Output the (X, Y) coordinate of the center of the cell containing the given text.  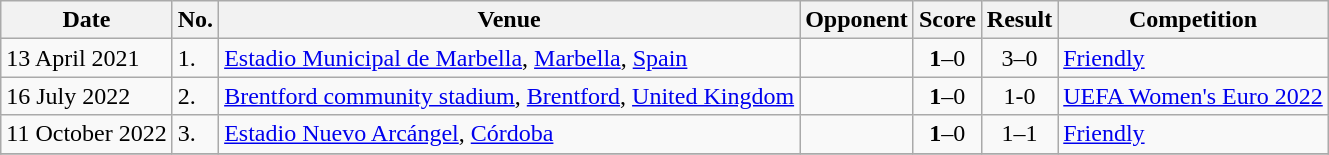
16 July 2022 (86, 96)
Result (1019, 20)
1-0 (1019, 96)
Score (947, 20)
UEFA Women's Euro 2022 (1194, 96)
1–1 (1019, 134)
Opponent (857, 20)
3–0 (1019, 58)
Estadio Nuevo Arcángel, Córdoba (510, 134)
No. (195, 20)
Brentford community stadium, Brentford, United Kingdom (510, 96)
Venue (510, 20)
2. (195, 96)
Estadio Municipal de Marbella, Marbella, Spain (510, 58)
11 October 2022 (86, 134)
3. (195, 134)
13 April 2021 (86, 58)
Date (86, 20)
1. (195, 58)
Competition (1194, 20)
